Find where the given text appears and provide that cell's center as (x, y) coordinate. 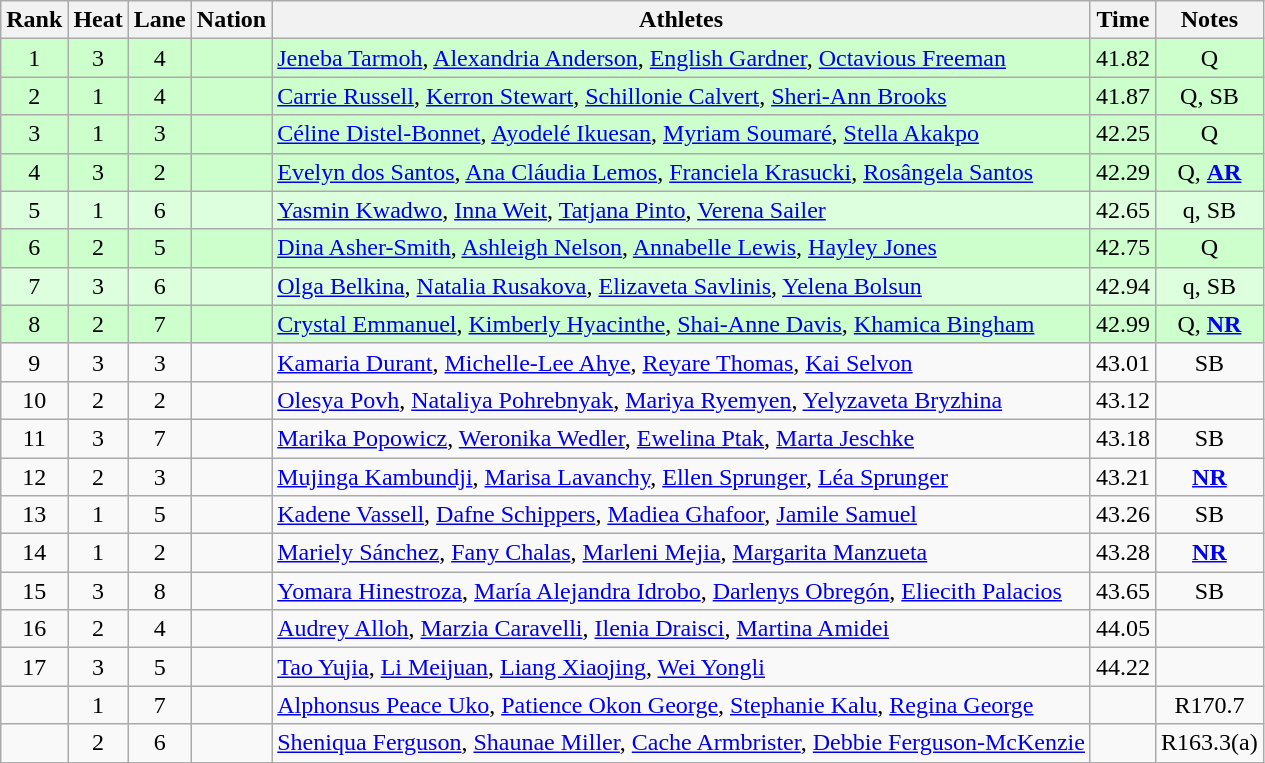
Tao Yujia, Li Meijuan, Liang Xiaojing, Wei Yongli (682, 667)
Yasmin Kwadwo, Inna Weit, Tatjana Pinto, Verena Sailer (682, 210)
R163.3(a) (1210, 743)
Kamaria Durant, Michelle-Lee Ahye, Reyare Thomas, Kai Selvon (682, 362)
Q, NR (1210, 324)
43.28 (1122, 553)
Yomara Hinestroza, María Alejandra Idrobo, Darlenys Obregón, Eliecith Palacios (682, 591)
Jeneba Tarmoh, Alexandria Anderson, English Gardner, Octavious Freeman (682, 58)
Mujinga Kambundji, Marisa Lavanchy, Ellen Sprunger, Léa Sprunger (682, 477)
Marika Popowicz, Weronika Wedler, Ewelina Ptak, Marta Jeschke (682, 438)
R170.7 (1210, 705)
15 (34, 591)
43.18 (1122, 438)
9 (34, 362)
43.21 (1122, 477)
Alphonsus Peace Uko, Patience Okon George, Stephanie Kalu, Regina George (682, 705)
Evelyn dos Santos, Ana Cláudia Lemos, Franciela Krasucki, Rosângela Santos (682, 172)
Olga Belkina, Natalia Rusakova, Elizaveta Savlinis, Yelena Bolsun (682, 286)
Audrey Alloh, Marzia Caravelli, Ilenia Draisci, Martina Amidei (682, 629)
Sheniqua Ferguson, Shaunae Miller, Cache Armbrister, Debbie Ferguson-McKenzie (682, 743)
42.94 (1122, 286)
Mariely Sánchez, Fany Chalas, Marleni Mejia, Margarita Manzueta (682, 553)
16 (34, 629)
17 (34, 667)
44.05 (1122, 629)
13 (34, 515)
42.75 (1122, 248)
14 (34, 553)
Notes (1210, 20)
11 (34, 438)
Dina Asher-Smith, Ashleigh Nelson, Annabelle Lewis, Hayley Jones (682, 248)
Nation (231, 20)
41.87 (1122, 96)
Q, AR (1210, 172)
42.99 (1122, 324)
Time (1122, 20)
42.65 (1122, 210)
Lane (160, 20)
Heat (98, 20)
43.26 (1122, 515)
Carrie Russell, Kerron Stewart, Schillonie Calvert, Sheri-Ann Brooks (682, 96)
Crystal Emmanuel, Kimberly Hyacinthe, Shai-Anne Davis, Khamica Bingham (682, 324)
10 (34, 400)
Céline Distel-Bonnet, Ayodelé Ikuesan, Myriam Soumaré, Stella Akakpo (682, 134)
Kadene Vassell, Dafne Schippers, Madiea Ghafoor, Jamile Samuel (682, 515)
42.25 (1122, 134)
Q, SB (1210, 96)
44.22 (1122, 667)
43.01 (1122, 362)
Rank (34, 20)
41.82 (1122, 58)
43.12 (1122, 400)
43.65 (1122, 591)
Athletes (682, 20)
42.29 (1122, 172)
12 (34, 477)
Olesya Povh, Nataliya Pohrebnyak, Mariya Ryemyen, Yelyzaveta Bryzhina (682, 400)
